Pinpoint the cell where the given text exists, returning its [X, Y] midpoint coordinate. 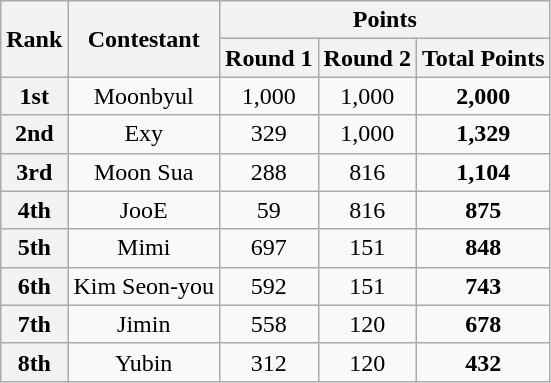
2,000 [483, 96]
592 [269, 286]
432 [483, 362]
Round 2 [367, 58]
Round 1 [269, 58]
558 [269, 324]
2nd [34, 134]
Contestant [144, 39]
288 [269, 172]
329 [269, 134]
3rd [34, 172]
JooE [144, 210]
Jimin [144, 324]
Total Points [483, 58]
678 [483, 324]
312 [269, 362]
1st [34, 96]
848 [483, 248]
6th [34, 286]
4th [34, 210]
Moonbyul [144, 96]
875 [483, 210]
Points [385, 20]
8th [34, 362]
1,104 [483, 172]
Exy [144, 134]
5th [34, 248]
1,329 [483, 134]
Mimi [144, 248]
Kim Seon-you [144, 286]
697 [269, 248]
Moon Sua [144, 172]
7th [34, 324]
59 [269, 210]
743 [483, 286]
Rank [34, 39]
Yubin [144, 362]
